Locate the cell with the specified text and output its [X, Y] center coordinate. 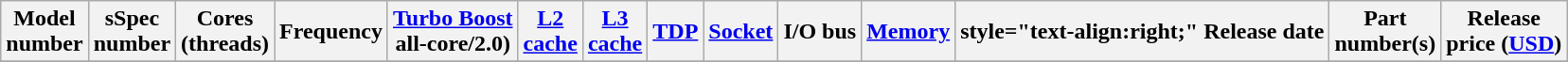
Releaseprice (USD) [1504, 32]
L3cache [615, 32]
style="text-align:right;" Release date [1142, 32]
Socket [740, 32]
Memory [909, 32]
sSpecnumber [132, 32]
TDP [676, 32]
Modelnumber [45, 32]
I/O bus [820, 32]
Turbo Boostall-core/2.0) [453, 32]
Partnumber(s) [1385, 32]
Cores(threads) [225, 32]
Frequency [331, 32]
L2cache [550, 32]
